Pinpoint the cell where the given text exists, returning its [X, Y] midpoint coordinate. 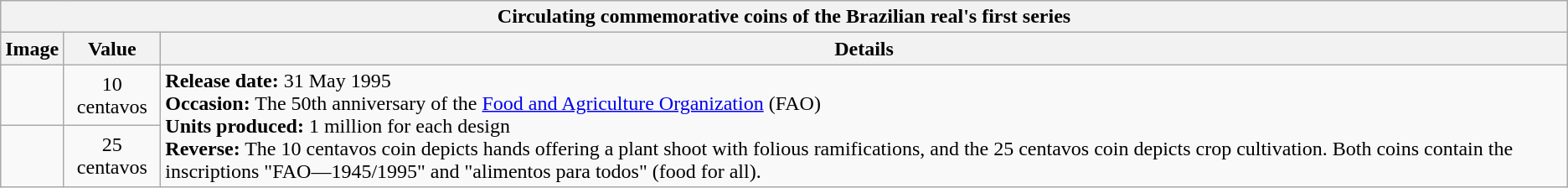
Details [864, 49]
Value [112, 49]
Image [32, 49]
Circulating commemorative coins of the Brazilian real's first series [784, 17]
25 centavos [112, 156]
10 centavos [112, 96]
